Extract the (X, Y) coordinate from the center of the cell holding the provided text.  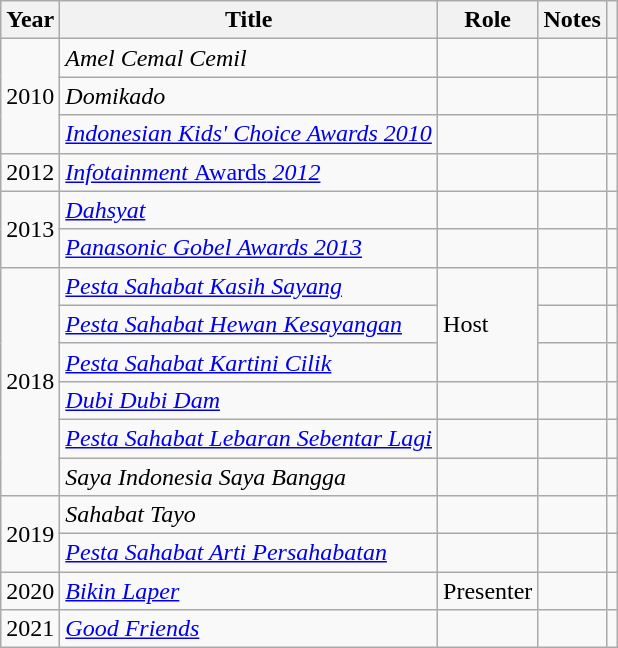
2019 (30, 534)
Pesta Sahabat Hewan Kesayangan (249, 324)
2013 (30, 229)
2012 (30, 172)
Infotainment Awards 2012 (249, 172)
Pesta Sahabat Lebaran Sebentar Lagi (249, 438)
2021 (30, 629)
Domikado (249, 96)
Indonesian Kids' Choice Awards 2010 (249, 134)
2020 (30, 591)
Dahsyat (249, 210)
Notes (572, 20)
Panasonic Gobel Awards 2013 (249, 248)
Pesta Sahabat Kasih Sayang (249, 286)
Title (249, 20)
Dubi Dubi Dam (249, 400)
Sahabat Tayo (249, 515)
2010 (30, 96)
Pesta Sahabat Kartini Cilik (249, 362)
Saya Indonesia Saya Bangga (249, 477)
Good Friends (249, 629)
Year (30, 20)
2018 (30, 381)
Presenter (488, 591)
Role (488, 20)
Amel Cemal Cemil (249, 58)
Host (488, 324)
Pesta Sahabat Arti Persahabatan (249, 553)
Bikin Laper (249, 591)
